Find where the given text appears and provide that cell's center as (x, y) coordinate. 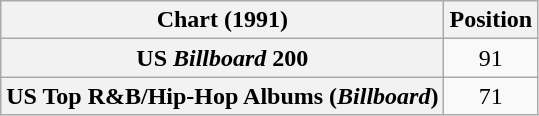
US Billboard 200 (222, 58)
71 (491, 96)
US Top R&B/Hip-Hop Albums (Billboard) (222, 96)
Position (491, 20)
91 (491, 58)
Chart (1991) (222, 20)
